Output the [X, Y] coordinate of the center of the cell containing the given text.  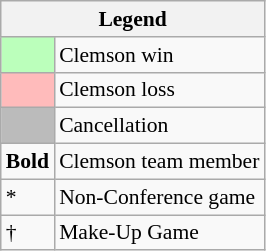
Cancellation [159, 126]
Clemson team member [159, 162]
Make-Up Game [159, 233]
Legend [133, 19]
Bold [28, 162]
Non-Conference game [159, 197]
† [28, 233]
Clemson win [159, 55]
Clemson loss [159, 90]
* [28, 197]
